Output the [x, y] coordinate of the center of the cell containing the given text.  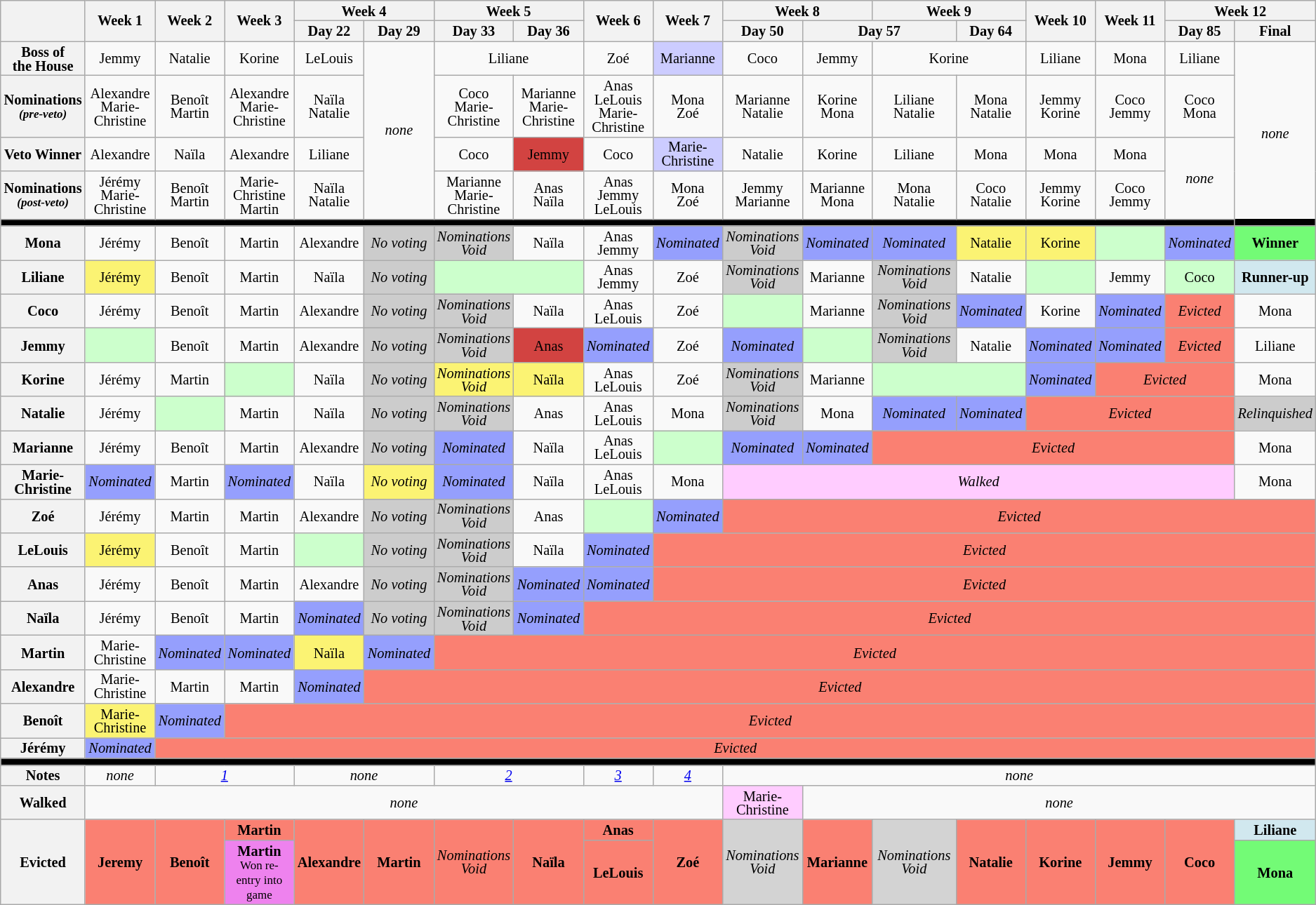
Week 6 [618, 20]
Day 64 [991, 31]
2 [508, 775]
Marie-ChristineMartin [260, 195]
Relinquished [1275, 414]
Day 33 [474, 31]
Day 22 [329, 31]
Week 2 [190, 20]
CocoMarie-Christine [474, 106]
CocoMona [1200, 106]
Day 29 [399, 31]
Week 12 [1241, 10]
Day 36 [549, 31]
Day 85 [1200, 31]
Week 4 [364, 10]
1 [225, 775]
JérémyMarie-Christine [119, 195]
Week 7 [688, 20]
Final [1275, 31]
Week 5 [508, 10]
Day 57 [879, 31]
JemmyMarianne [762, 195]
Week 1 [119, 20]
Notes [44, 775]
3 [618, 775]
KorineMona [837, 106]
LilianeNatalie [914, 106]
Boss ofthe House [44, 59]
Day 50 [762, 31]
Week 9 [949, 10]
CocoNatalie [991, 195]
Week 10 [1060, 20]
MarianneMona [837, 195]
AnasNaïla [549, 195]
4 [688, 775]
Week 11 [1130, 20]
Winner [1275, 243]
Nominations(post-veto) [44, 195]
Week 3 [260, 20]
Runner-up [1275, 276]
AnasLeLouisMarie-Christine [618, 106]
Week 8 [797, 10]
MarianneNatalie [762, 106]
Veto Winner [44, 154]
AnasJemmyLeLouis [618, 195]
MartinWon re-entry into game [260, 872]
Jeremy [119, 862]
Nominations(pre-veto) [44, 106]
